Search for the cell housing the specified text and yield its (X, Y) center coordinate. 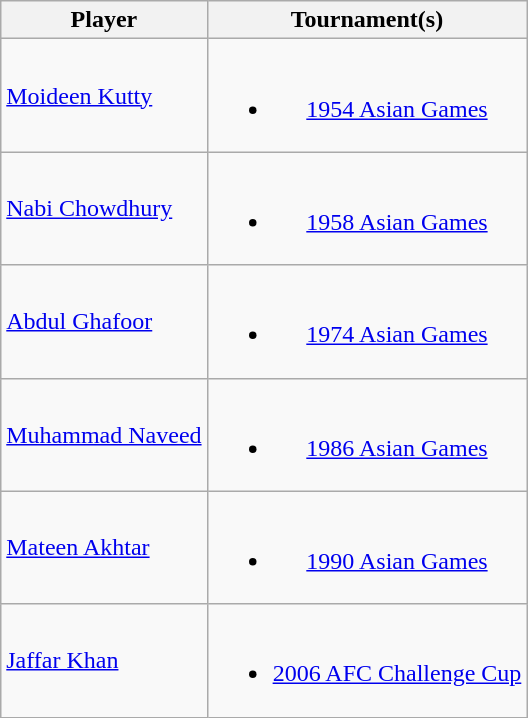
2006 AFC Challenge Cup (367, 660)
Muhammad Naveed (104, 434)
1974 Asian Games (367, 322)
1954 Asian Games (367, 96)
Moideen Kutty (104, 96)
Jaffar Khan (104, 660)
Abdul Ghafoor (104, 322)
Nabi Chowdhury (104, 208)
1990 Asian Games (367, 548)
Mateen Akhtar (104, 548)
1958 Asian Games (367, 208)
Tournament(s) (367, 20)
Player (104, 20)
1986 Asian Games (367, 434)
